Pinpoint the cell where the given text exists, returning its (x, y) midpoint coordinate. 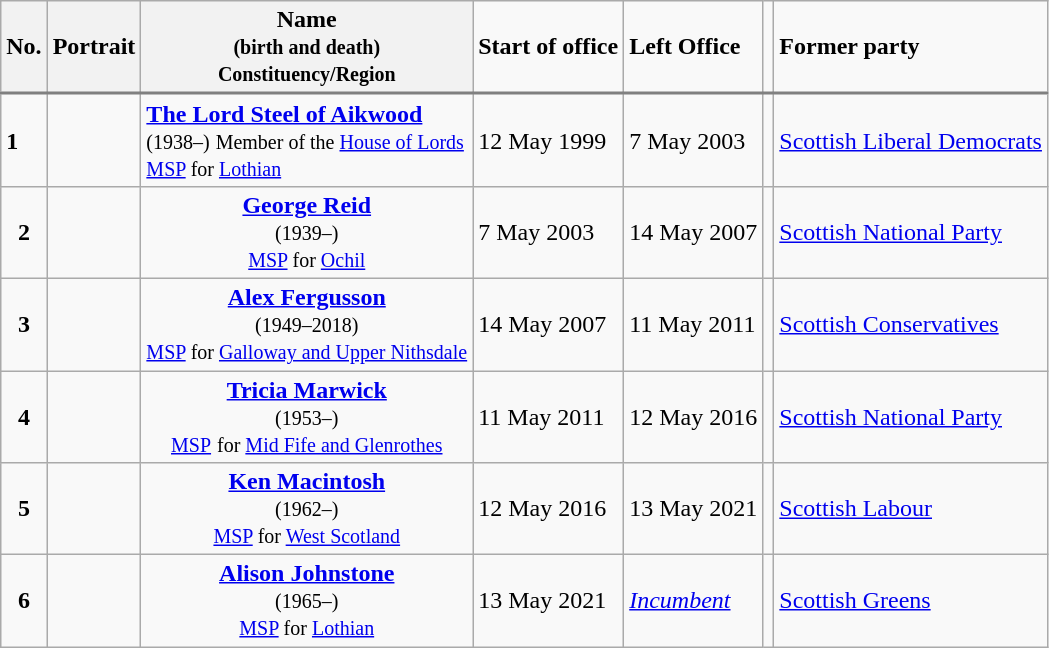
1 (24, 140)
Start of office (548, 48)
3 (24, 324)
Scottish Liberal Democrats (911, 140)
12 May 1999 (548, 140)
Left Office (694, 48)
Scottish Conservatives (911, 324)
Incumbent (694, 601)
Scottish Greens (911, 601)
George Reid(1939–)MSP for Ochil (307, 232)
6 (24, 601)
Name(birth and death)Constituency/Region (307, 48)
Scottish Labour (911, 509)
Portrait (94, 48)
No. (24, 48)
Alison Johnstone(1965–)MSP for Lothian (307, 601)
Alex Fergusson(1949–2018)MSP for Galloway and Upper Nithsdale (307, 324)
5 (24, 509)
Tricia Marwick(1953–)MSP for Mid Fife and Glenrothes (307, 416)
4 (24, 416)
The Lord Steel of Aikwood(1938–) Member of the House of LordsMSP for Lothian (307, 140)
Former party (911, 48)
2 (24, 232)
Ken Macintosh(1962–)MSP for West Scotland (307, 509)
